Provide the (X, Y) coordinate of the cell's center where the given text is located.  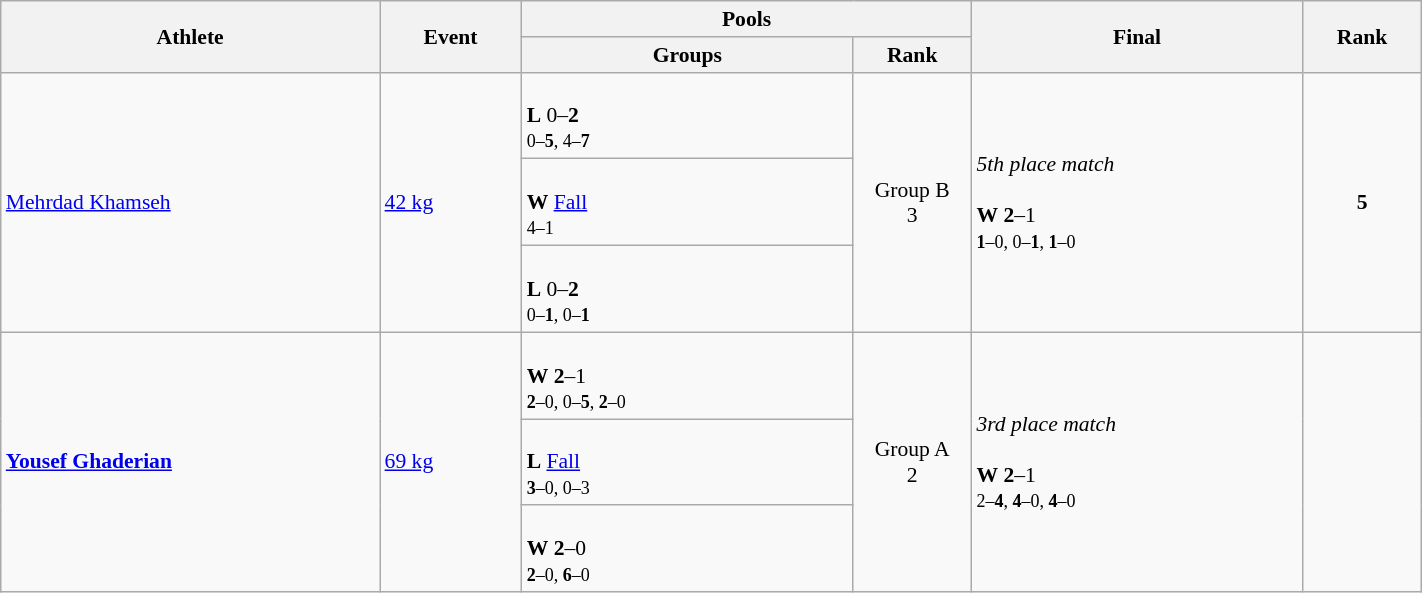
Pools (747, 19)
5th place matchW 2–11–0, 0–1, 1–0 (1136, 202)
L Fall3–0, 0–3 (688, 462)
Event (451, 36)
Group B3 (912, 202)
Yousef Ghaderian (190, 462)
3rd place matchW 2–12–4, 4–0, 4–0 (1136, 462)
W Fall4–1 (688, 202)
W 2–12–0, 0–5, 2–0 (688, 376)
5 (1362, 202)
L 0–20–1, 0–1 (688, 290)
Athlete (190, 36)
Final (1136, 36)
Group A2 (912, 462)
L 0–20–5, 4–7 (688, 116)
42 kg (451, 202)
W 2–02–0, 6–0 (688, 550)
69 kg (451, 462)
Mehrdad Khamseh (190, 202)
Groups (688, 55)
